Output the [X, Y] coordinate of the center of the cell containing the given text.  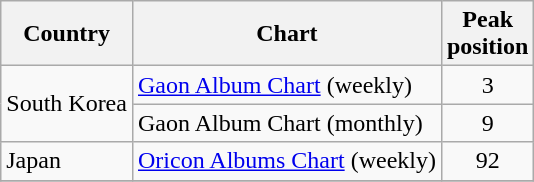
Gaon Album Chart (weekly) [286, 85]
Peak position [487, 34]
Chart [286, 34]
Japan [67, 161]
South Korea [67, 104]
9 [487, 123]
Gaon Album Chart (monthly) [286, 123]
Country [67, 34]
3 [487, 85]
92 [487, 161]
Oricon Albums Chart (weekly) [286, 161]
